Detect which cell encompasses the target text, then output its (x, y) center coordinate. 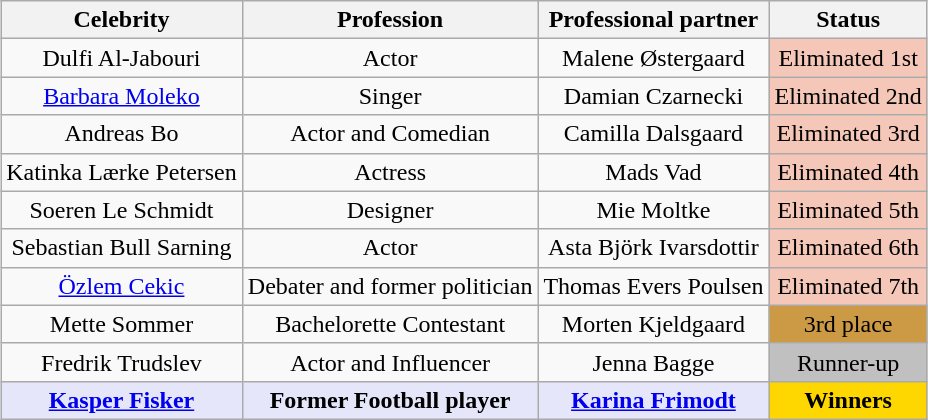
Soeren Le Schmidt (122, 210)
Celebrity (122, 20)
Barbara Moleko (122, 96)
Morten Kjeldgaard (654, 324)
Winners (848, 400)
Jenna Bagge (654, 362)
Eliminated 3rd (848, 134)
Mads Vad (654, 172)
Malene Østergaard (654, 58)
Kasper Fisker (122, 400)
Eliminated 6th (848, 248)
Camilla Dalsgaard (654, 134)
Thomas Evers Poulsen (654, 286)
Mie Moltke (654, 210)
Actor and Influencer (390, 362)
Katinka Lærke Petersen (122, 172)
Özlem Cekic (122, 286)
Eliminated 5th (848, 210)
Karina Frimodt (654, 400)
Eliminated 4th (848, 172)
Sebastian Bull Sarning (122, 248)
Actress (390, 172)
Eliminated 7th (848, 286)
Runner-up (848, 362)
3rd place (848, 324)
Dulfi Al-Jabouri (122, 58)
Status (848, 20)
Former Football player (390, 400)
Eliminated 1st (848, 58)
Eliminated 2nd (848, 96)
Singer (390, 96)
Andreas Bo (122, 134)
Debater and former politician (390, 286)
Fredrik Trudslev (122, 362)
Bachelorette Contestant (390, 324)
Damian Czarnecki (654, 96)
Actor and Comedian (390, 134)
Profession (390, 20)
Asta Björk Ivarsdottir (654, 248)
Designer (390, 210)
Mette Sommer (122, 324)
Professional partner (654, 20)
